Return the [X, Y] coordinate for the center point of the cell that contains the specified text.  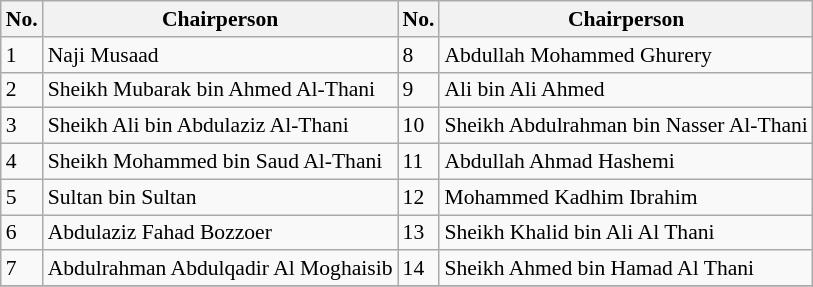
Abdullah Mohammed Ghurery [626, 55]
Abdullah Ahmad Hashemi [626, 162]
Sultan bin Sultan [220, 197]
10 [419, 126]
Sheikh Abdulrahman bin Nasser Al-Thani [626, 126]
Naji Musaad [220, 55]
8 [419, 55]
Abdulaziz Fahad Bozzoer [220, 233]
14 [419, 269]
Sheikh Ali bin Abdulaziz Al-Thani [220, 126]
12 [419, 197]
Mohammed Kadhim Ibrahim [626, 197]
2 [22, 90]
Sheikh Khalid bin Ali Al Thani [626, 233]
6 [22, 233]
1 [22, 55]
9 [419, 90]
4 [22, 162]
13 [419, 233]
Ali bin Ali Ahmed [626, 90]
7 [22, 269]
3 [22, 126]
11 [419, 162]
Abdulrahman Abdulqadir Al Moghaisib [220, 269]
Sheikh Ahmed bin Hamad Al Thani [626, 269]
Sheikh Mubarak bin Ahmed Al-Thani [220, 90]
Sheikh Mohammed bin Saud Al-Thani [220, 162]
5 [22, 197]
